Find where the given text appears and provide that cell's center as (X, Y) coordinate. 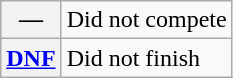
— (31, 20)
DNF (31, 58)
Did not finish (146, 58)
Did not compete (146, 20)
